Provide the [X, Y] coordinate of the cell's center where the given text is located.  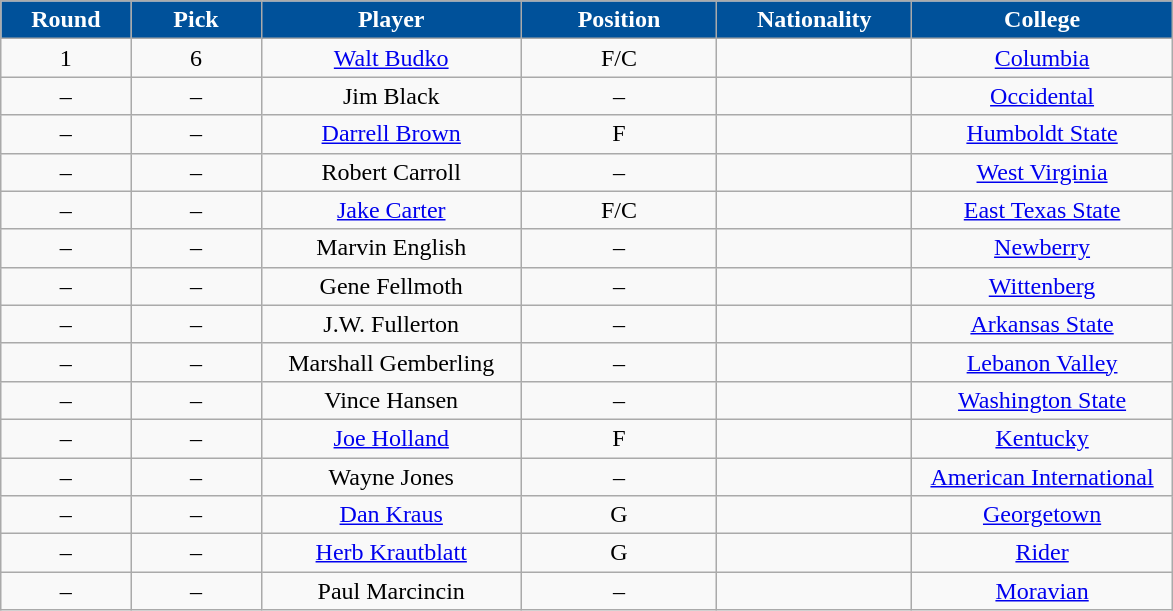
Marshall Gemberling [391, 362]
Herb Krautblatt [391, 553]
American International [1042, 477]
Humboldt State [1042, 134]
Arkansas State [1042, 324]
Occidental [1042, 96]
Georgetown [1042, 515]
Player [391, 20]
Pick [196, 20]
Lebanon Valley [1042, 362]
Position [618, 20]
Marvin English [391, 248]
Moravian [1042, 591]
Walt Budko [391, 58]
Nationality [814, 20]
Wayne Jones [391, 477]
Dan Kraus [391, 515]
Darrell Brown [391, 134]
Jim Black [391, 96]
1 [66, 58]
Washington State [1042, 400]
Gene Fellmoth [391, 286]
Columbia [1042, 58]
West Virginia [1042, 172]
Robert Carroll [391, 172]
Vince Hansen [391, 400]
6 [196, 58]
College [1042, 20]
Round [66, 20]
Rider [1042, 553]
Jake Carter [391, 210]
J.W. Fullerton [391, 324]
Paul Marcincin [391, 591]
Wittenberg [1042, 286]
Kentucky [1042, 438]
Newberry [1042, 248]
Joe Holland [391, 438]
East Texas State [1042, 210]
